Detect which cell encompasses the target text, then output its [x, y] center coordinate. 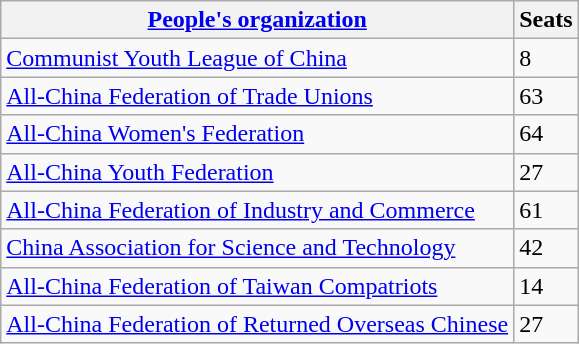
All-China Federation of Returned Overseas Chinese [258, 324]
All-China Youth Federation [258, 172]
Communist Youth League of China [258, 58]
64 [546, 134]
All-China Federation of Taiwan Compatriots [258, 286]
China Association for Science and Technology [258, 248]
14 [546, 286]
People's organization [258, 20]
8 [546, 58]
42 [546, 248]
All-China Women's Federation [258, 134]
All-China Federation of Industry and Commerce [258, 210]
63 [546, 96]
All-China Federation of Trade Unions [258, 96]
Seats [546, 20]
61 [546, 210]
